Locate the cell with the specified text and output its (x, y) center coordinate. 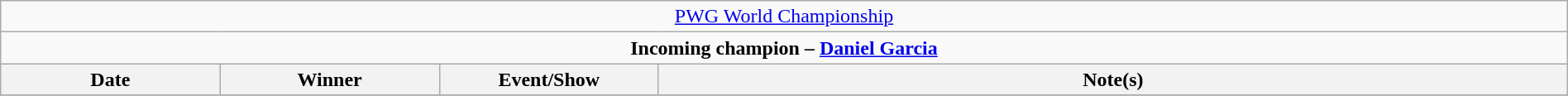
Note(s) (1113, 79)
PWG World Championship (784, 17)
Winner (329, 79)
Incoming champion – Daniel Garcia (784, 48)
Date (111, 79)
Event/Show (549, 79)
